Find where the given text appears and provide that cell's center as [x, y] coordinate. 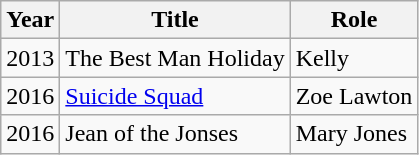
2013 [30, 58]
The Best Man Holiday [175, 58]
Mary Jones [354, 134]
Zoe Lawton [354, 96]
Year [30, 20]
Role [354, 20]
Suicide Squad [175, 96]
Kelly [354, 58]
Title [175, 20]
Jean of the Jonses [175, 134]
